Output the [X, Y] coordinate of the center of the cell containing the given text.  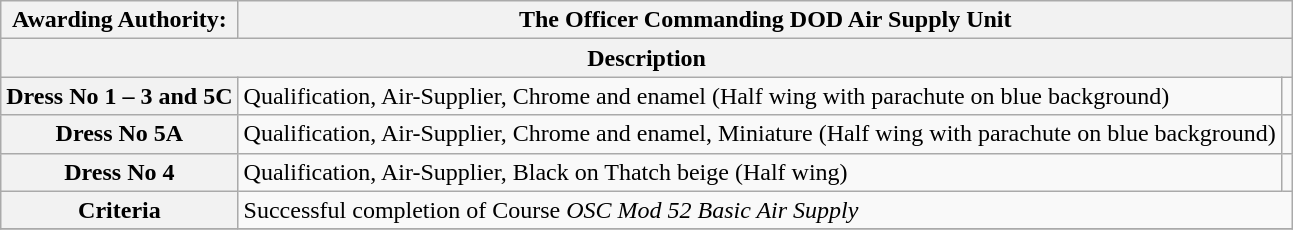
The Officer Commanding DOD Air Supply Unit [765, 20]
Description [647, 58]
Qualification, Air-Supplier, Black on Thatch beige (Half wing) [760, 172]
Dress No 5A [120, 134]
Dress No 1 – 3 and 5C [120, 96]
Qualification, Air-Supplier, Chrome and enamel, Miniature (Half wing with parachute on blue background) [760, 134]
Awarding Authority: [120, 20]
Successful completion of Course OSC Mod 52 Basic Air Supply [765, 210]
Dress No 4 [120, 172]
Criteria [120, 210]
Qualification, Air-Supplier, Chrome and enamel (Half wing with parachute on blue background) [760, 96]
